From the cell containing the given text, extract its center point as (X, Y) coordinate. 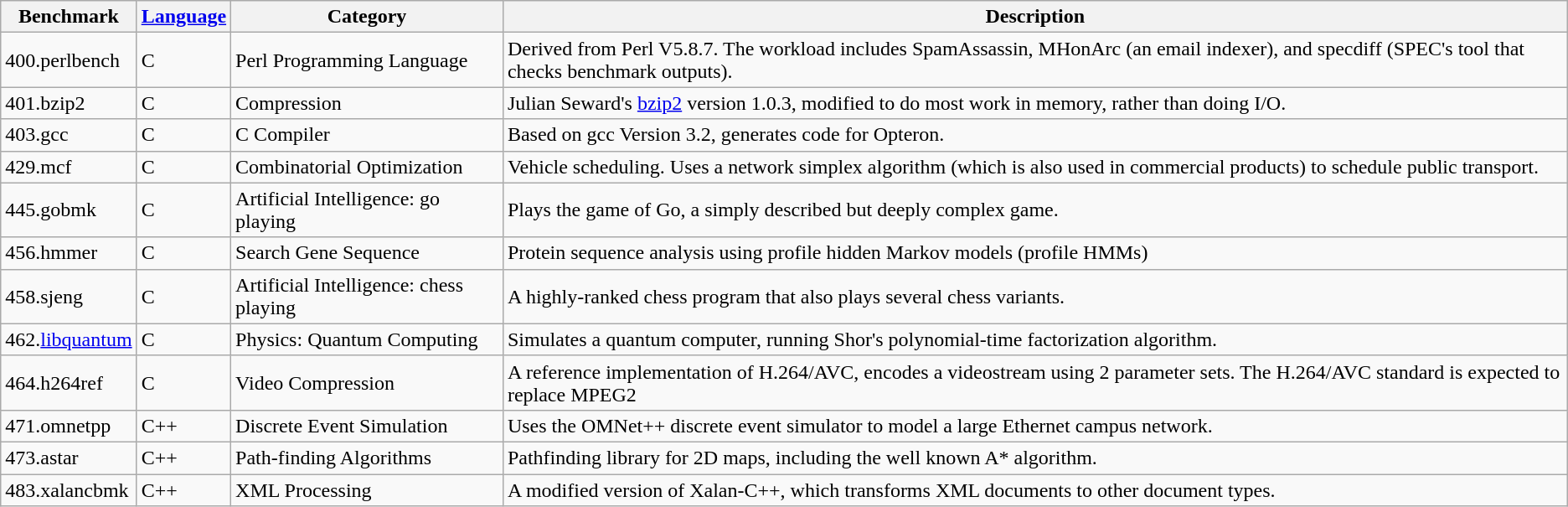
458.sjeng (69, 297)
Simulates a quantum computer, running Shor's polynomial-time factorization algorithm. (1035, 339)
445.gobmk (69, 210)
400.perlbench (69, 60)
Protein sequence analysis using profile hidden Markov models (profile HMMs) (1035, 253)
Pathfinding library for 2D maps, including the well known A* algorithm. (1035, 458)
XML Processing (367, 490)
C Compiler (367, 135)
A reference implementation of H.264/AVC, encodes a videostream using 2 parameter sets. The H.264/AVC standard is expected to replace MPEG2 (1035, 382)
Artificial Intelligence: chess playing (367, 297)
456.hmmer (69, 253)
462.libquantum (69, 339)
Video Compression (367, 382)
429.mcf (69, 167)
Language (183, 17)
Combinatorial Optimization (367, 167)
A modified version of Xalan-C++, which transforms XML documents to other document types. (1035, 490)
Path-finding Algorithms (367, 458)
Compression (367, 103)
Description (1035, 17)
Vehicle scheduling. Uses a network simplex algorithm (which is also used in commercial products) to schedule public transport. (1035, 167)
A highly-ranked chess program that also plays several chess variants. (1035, 297)
Uses the OMNet++ discrete event simulator to model a large Ethernet campus network. (1035, 426)
Artificial Intelligence: go playing (367, 210)
Category (367, 17)
Julian Seward's bzip2 version 1.0.3, modified to do most work in memory, rather than doing I/O. (1035, 103)
401.bzip2 (69, 103)
Physics: Quantum Computing (367, 339)
Perl Programming Language (367, 60)
471.omnetpp (69, 426)
473.astar (69, 458)
Plays the game of Go, a simply described but deeply complex game. (1035, 210)
403.gcc (69, 135)
464.h264ref (69, 382)
Based on gcc Version 3.2, generates code for Opteron. (1035, 135)
Benchmark (69, 17)
Search Gene Sequence (367, 253)
483.xalancbmk (69, 490)
Discrete Event Simulation (367, 426)
Derived from Perl V5.8.7. The workload includes SpamAssassin, MHonArc (an email indexer), and specdiff (SPEC's tool that checks benchmark outputs). (1035, 60)
